Return (X, Y) of the center of cell containing provided text 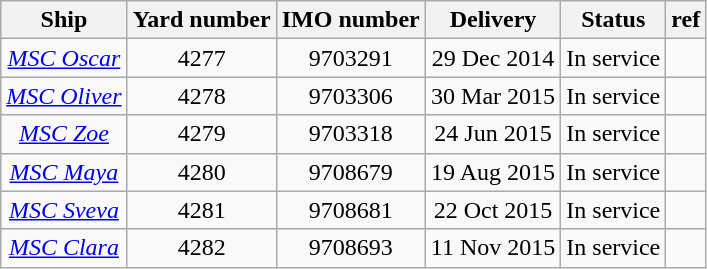
IMO number (350, 20)
4277 (202, 58)
MSC Maya (64, 172)
MSC Oliver (64, 96)
Delivery (493, 20)
Status (614, 20)
4280 (202, 172)
9703306 (350, 96)
9703291 (350, 58)
MSC Sveva (64, 210)
29 Dec 2014 (493, 58)
9708681 (350, 210)
9708693 (350, 248)
22 Oct 2015 (493, 210)
Ship (64, 20)
MSC Clara (64, 248)
4278 (202, 96)
30 Mar 2015 (493, 96)
9708679 (350, 172)
11 Nov 2015 (493, 248)
4282 (202, 248)
MSC Oscar (64, 58)
ref (686, 20)
4281 (202, 210)
Yard number (202, 20)
4279 (202, 134)
9703318 (350, 134)
19 Aug 2015 (493, 172)
24 Jun 2015 (493, 134)
MSC Zoe (64, 134)
